For the text-containing cell, return its midpoint in (x, y) coordinate format. 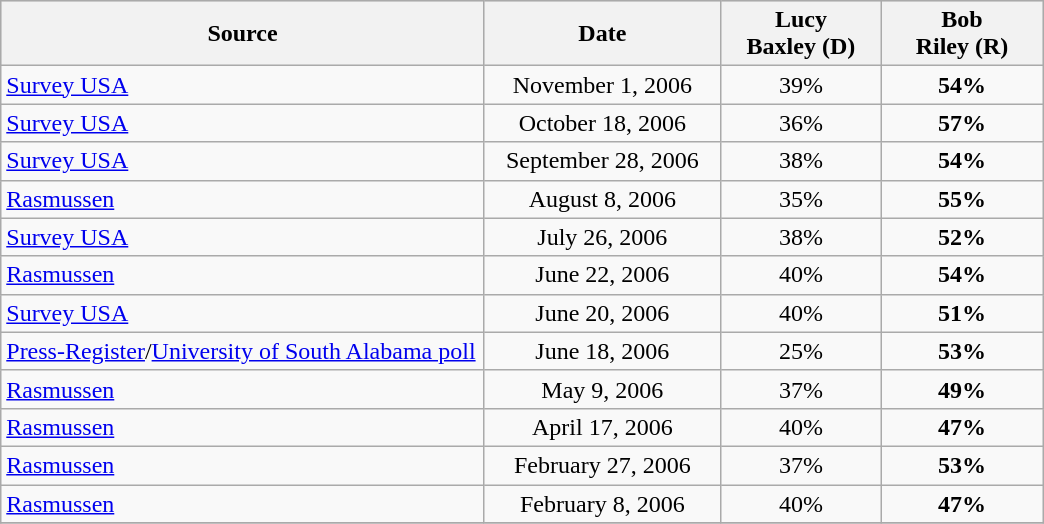
52% (962, 237)
June 20, 2006 (602, 313)
25% (800, 351)
August 8, 2006 (602, 199)
June 22, 2006 (602, 275)
November 1, 2006 (602, 85)
June 18, 2006 (602, 351)
35% (800, 199)
Press-Register/University of South Alabama poll (243, 351)
September 28, 2006 (602, 161)
July 26, 2006 (602, 237)
Date (602, 34)
BobRiley (R) (962, 34)
April 17, 2006 (602, 427)
36% (800, 123)
October 18, 2006 (602, 123)
39% (800, 85)
February 8, 2006 (602, 503)
Source (243, 34)
55% (962, 199)
51% (962, 313)
February 27, 2006 (602, 465)
LucyBaxley (D) (800, 34)
49% (962, 389)
May 9, 2006 (602, 389)
57% (962, 123)
